Identify which cell holds the provided text, then report its (X, Y) central coordinate. 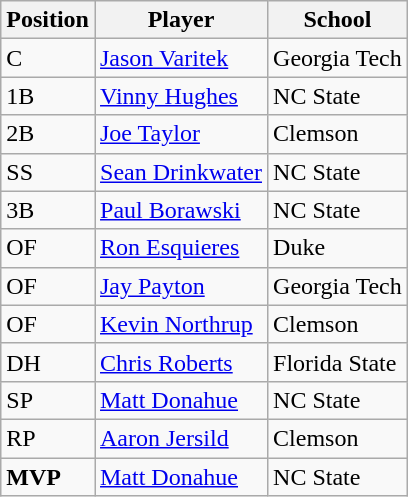
Position (48, 20)
School (338, 20)
Paul Borawski (180, 210)
Duke (338, 248)
Joe Taylor (180, 134)
Jason Varitek (180, 58)
Kevin Northrup (180, 324)
1B (48, 96)
SP (48, 400)
RP (48, 438)
Florida State (338, 362)
Sean Drinkwater (180, 172)
Jay Payton (180, 286)
DH (48, 362)
Aaron Jersild (180, 438)
Ron Esquieres (180, 248)
SS (48, 172)
MVP (48, 477)
Vinny Hughes (180, 96)
C (48, 58)
Player (180, 20)
Chris Roberts (180, 362)
2B (48, 134)
3B (48, 210)
